Output the (X, Y) coordinate of the center of the cell containing the given text.  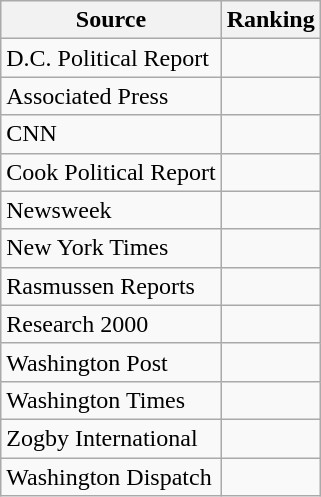
Ranking (270, 20)
Washington Post (111, 362)
Zogby International (111, 438)
D.C. Political Report (111, 58)
Rasmussen Reports (111, 286)
CNN (111, 134)
New York Times (111, 248)
Cook Political Report (111, 172)
Source (111, 20)
Newsweek (111, 210)
Associated Press (111, 96)
Washington Dispatch (111, 477)
Washington Times (111, 400)
Research 2000 (111, 324)
